Return [x, y] of the center of cell containing provided text 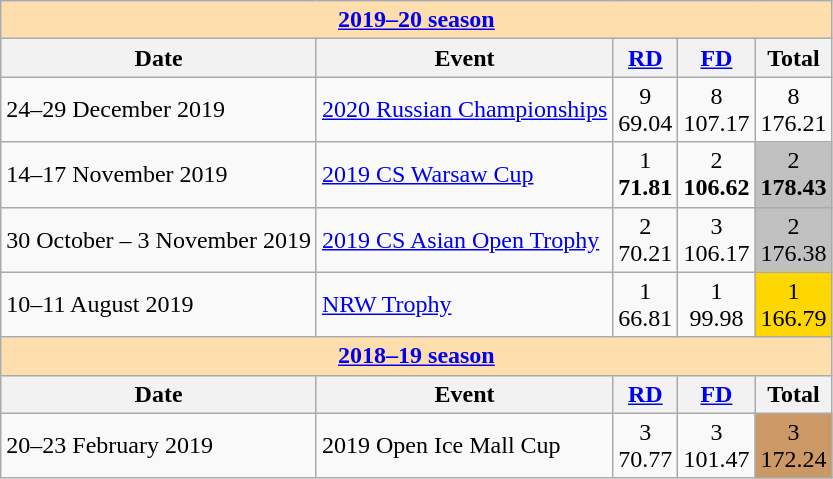
10–11 August 2019 [159, 304]
8 107.17 [716, 110]
2 176.38 [794, 240]
2019 CS Warsaw Cup [464, 174]
9 69.04 [646, 110]
NRW Trophy [464, 304]
24–29 December 2019 [159, 110]
1 166.79 [794, 304]
2020 Russian Championships [464, 110]
30 October – 3 November 2019 [159, 240]
1 99.98 [716, 304]
3 70.77 [646, 446]
2 70.21 [646, 240]
2018–19 season [416, 356]
8 176.21 [794, 110]
3 106.17 [716, 240]
2 178.43 [794, 174]
20–23 February 2019 [159, 446]
3 101.47 [716, 446]
14–17 November 2019 [159, 174]
2019–20 season [416, 20]
1 66.81 [646, 304]
3 172.24 [794, 446]
2019 CS Asian Open Trophy [464, 240]
2019 Open Ice Mall Cup [464, 446]
2 106.62 [716, 174]
1 71.81 [646, 174]
